Provide the [X, Y] coordinate of the cell's center where the given text is located.  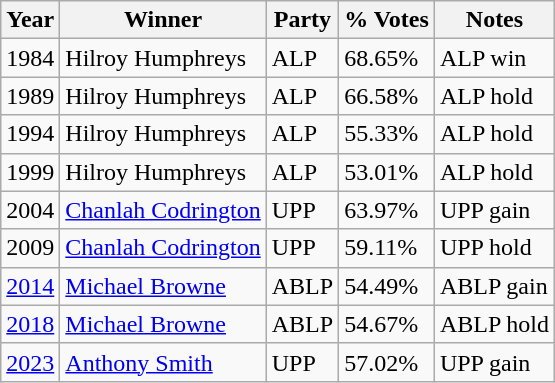
55.33% [387, 134]
53.01% [387, 172]
Party [302, 20]
% Votes [387, 20]
1999 [30, 172]
2018 [30, 324]
54.67% [387, 324]
ABLP gain [494, 286]
1984 [30, 58]
2014 [30, 286]
57.02% [387, 362]
2009 [30, 248]
Year [30, 20]
68.65% [387, 58]
1994 [30, 134]
ALP win [494, 58]
Winner [163, 20]
Notes [494, 20]
63.97% [387, 210]
59.11% [387, 248]
UPP hold [494, 248]
1989 [30, 96]
2023 [30, 362]
2004 [30, 210]
ABLP hold [494, 324]
Anthony Smith [163, 362]
66.58% [387, 96]
54.49% [387, 286]
